Find where the given text appears and provide that cell's center as [x, y] coordinate. 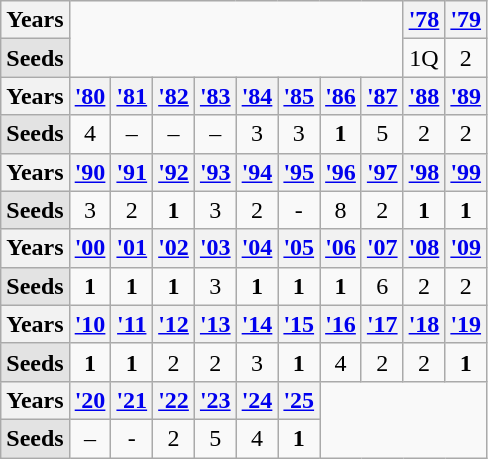
'24 [257, 400]
6 [382, 286]
'78 [424, 20]
'91 [132, 172]
'09 [466, 248]
'96 [341, 172]
'23 [215, 400]
'81 [132, 96]
'98 [424, 172]
'18 [424, 324]
'03 [215, 248]
'19 [466, 324]
'15 [299, 324]
'88 [424, 96]
'86 [341, 96]
'16 [341, 324]
'85 [299, 96]
'87 [382, 96]
'08 [424, 248]
'10 [90, 324]
'79 [466, 20]
'04 [257, 248]
'99 [466, 172]
'17 [382, 324]
'12 [174, 324]
'94 [257, 172]
'93 [215, 172]
'84 [257, 96]
'20 [90, 400]
'83 [215, 96]
'02 [174, 248]
'97 [382, 172]
'14 [257, 324]
'13 [215, 324]
8 [341, 210]
1Q [424, 58]
'90 [90, 172]
'92 [174, 172]
'95 [299, 172]
'89 [466, 96]
'21 [132, 400]
'82 [174, 96]
'07 [382, 248]
'80 [90, 96]
'25 [299, 400]
'22 [174, 400]
'06 [341, 248]
'05 [299, 248]
'00 [90, 248]
'11 [132, 324]
'01 [132, 248]
